Pinpoint the cell where the given text exists, returning its [x, y] midpoint coordinate. 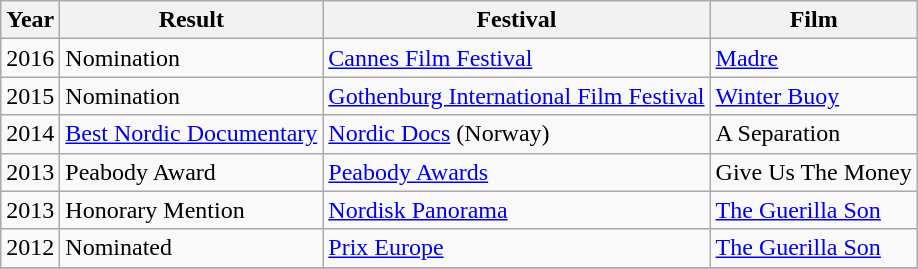
2015 [30, 96]
2014 [30, 134]
Winter Buoy [814, 96]
Give Us The Money [814, 172]
Film [814, 20]
Gothenburg International Film Festival [516, 96]
A Separation [814, 134]
Madre [814, 58]
Festival [516, 20]
Nominated [192, 248]
Prix Europe [516, 248]
Result [192, 20]
2012 [30, 248]
Best Nordic Documentary [192, 134]
Peabody Awards [516, 172]
Year [30, 20]
Peabody Award [192, 172]
Honorary Mention [192, 210]
2016 [30, 58]
Cannes Film Festival [516, 58]
Nordisk Panorama [516, 210]
Nordic Docs (Norway) [516, 134]
